For the text-containing cell, return its midpoint in [X, Y] coordinate format. 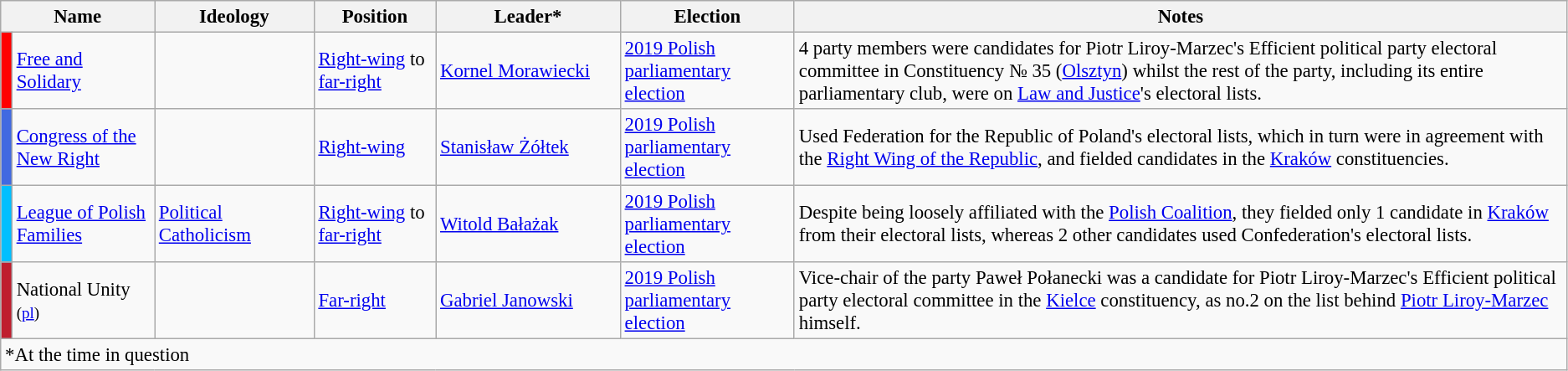
Free and Solidary [83, 71]
*At the time in question [784, 355]
Election [707, 17]
Notes [1180, 17]
Position [375, 17]
Right-wing [375, 147]
Stanisław Żółtek [529, 147]
Congress of the New Right [83, 147]
Political Catholicism [234, 224]
League of Polish Families [83, 224]
Leader* [529, 17]
Far-right [375, 301]
Witold Bałażak [529, 224]
Name [78, 17]
National Unity (pl) [83, 301]
Gabriel Janowski [529, 301]
Kornel Morawiecki [529, 71]
Ideology [234, 17]
